Return (X, Y) of the center of cell containing provided text 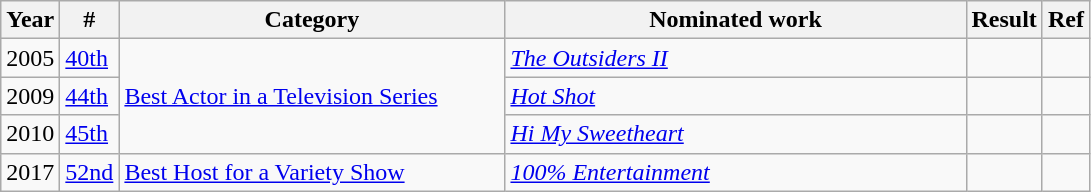
Result (1004, 20)
Best Actor in a Television Series (312, 96)
40th (90, 58)
Nominated work (736, 20)
Category (312, 20)
45th (90, 134)
2009 (30, 96)
The Outsiders II (736, 58)
Best Host for a Variety Show (312, 172)
52nd (90, 172)
Ref (1066, 20)
2005 (30, 58)
100% Entertainment (736, 172)
Hot Shot (736, 96)
2010 (30, 134)
44th (90, 96)
Hi My Sweetheart (736, 134)
2017 (30, 172)
Year (30, 20)
# (90, 20)
